Return (X, Y) of the center of cell containing provided text 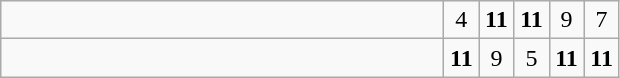
4 (462, 20)
7 (602, 20)
5 (532, 58)
